Output the [x, y] coordinate of the center of the cell containing the given text.  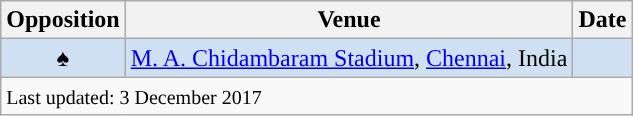
Opposition [63, 20]
♠ [63, 58]
Last updated: 3 December 2017 [316, 96]
M. A. Chidambaram Stadium, Chennai, India [349, 58]
Venue [349, 20]
Date [602, 20]
